Return (x, y) of the center of cell containing provided text 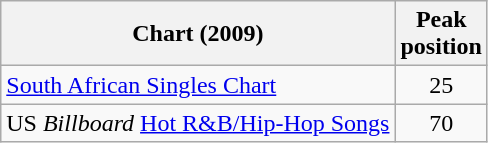
Chart (2009) (198, 34)
Peakposition (441, 34)
25 (441, 85)
US Billboard Hot R&B/Hip-Hop Songs (198, 123)
South African Singles Chart (198, 85)
70 (441, 123)
